Locate the cell with the specified text and output its [x, y] center coordinate. 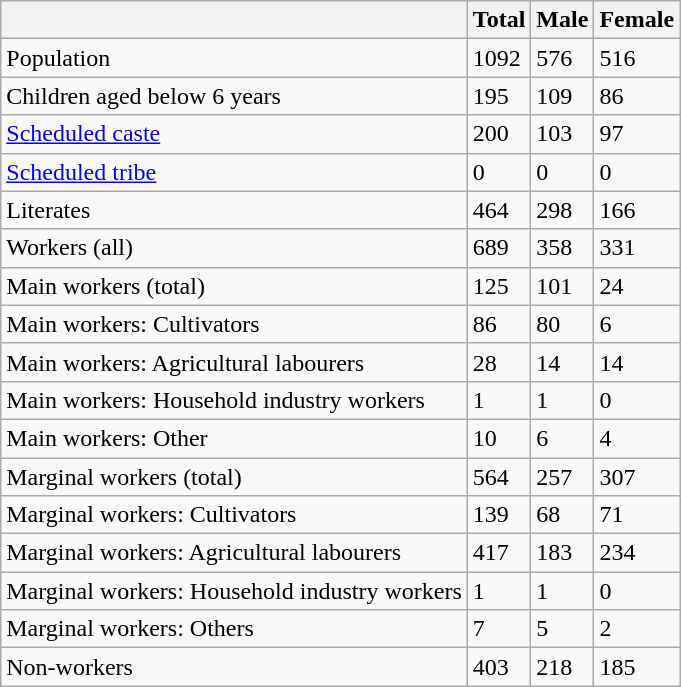
24 [637, 286]
Children aged below 6 years [234, 96]
103 [562, 134]
10 [499, 438]
Main workers: Cultivators [234, 324]
7 [499, 629]
183 [562, 553]
Scheduled tribe [234, 172]
257 [562, 477]
Female [637, 20]
Marginal workers: Cultivators [234, 515]
2 [637, 629]
576 [562, 58]
218 [562, 667]
185 [637, 667]
Literates [234, 210]
28 [499, 362]
Main workers: Agricultural labourers [234, 362]
Main workers (total) [234, 286]
Total [499, 20]
195 [499, 96]
564 [499, 477]
1092 [499, 58]
Marginal workers: Others [234, 629]
307 [637, 477]
125 [499, 286]
Main workers: Other [234, 438]
68 [562, 515]
Male [562, 20]
80 [562, 324]
139 [499, 515]
331 [637, 248]
234 [637, 553]
Population [234, 58]
71 [637, 515]
464 [499, 210]
Scheduled caste [234, 134]
97 [637, 134]
166 [637, 210]
5 [562, 629]
200 [499, 134]
Marginal workers (total) [234, 477]
358 [562, 248]
Non-workers [234, 667]
417 [499, 553]
109 [562, 96]
4 [637, 438]
516 [637, 58]
Marginal workers: Household industry workers [234, 591]
Workers (all) [234, 248]
689 [499, 248]
298 [562, 210]
101 [562, 286]
Main workers: Household industry workers [234, 400]
403 [499, 667]
Marginal workers: Agricultural labourers [234, 553]
